Provide the [x, y] coordinate of the cell's center where the given text is located.  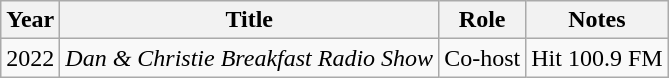
Year [30, 20]
Title [250, 20]
Role [482, 20]
Co-host [482, 58]
Dan & Christie Breakfast Radio Show [250, 58]
Hit 100.9 FM [597, 58]
Notes [597, 20]
2022 [30, 58]
